Locate the cell with the specified text and output its (X, Y) center coordinate. 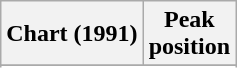
Peakposition (189, 34)
Chart (1991) (72, 34)
